Output the [x, y] coordinate of the center of the cell containing the given text.  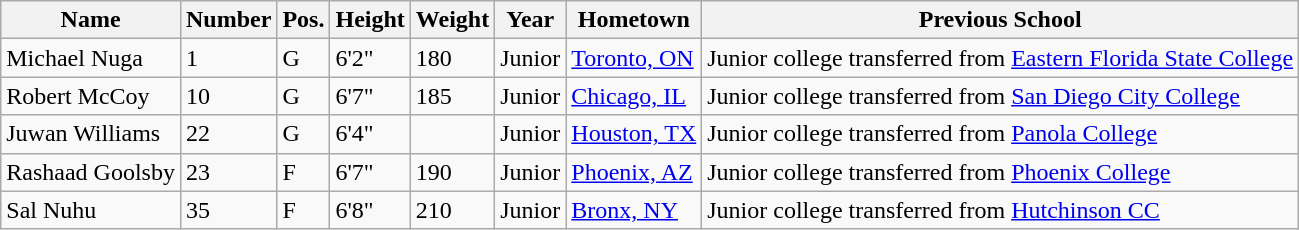
22 [228, 134]
Toronto, ON [634, 58]
35 [228, 210]
Robert McCoy [91, 96]
210 [452, 210]
Juwan Williams [91, 134]
Previous School [1000, 20]
Chicago, IL [634, 96]
Name [91, 20]
Sal Nuhu [91, 210]
Number [228, 20]
Pos. [304, 20]
180 [452, 58]
Rashaad Goolsby [91, 172]
190 [452, 172]
Junior college transferred from Panola College [1000, 134]
Junior college transferred from San Diego City College [1000, 96]
Weight [452, 20]
Junior college transferred from Hutchinson CC [1000, 210]
Year [530, 20]
Junior college transferred from Phoenix College [1000, 172]
23 [228, 172]
1 [228, 58]
10 [228, 96]
Michael Nuga [91, 58]
Hometown [634, 20]
Bronx, NY [634, 210]
Houston, TX [634, 134]
6'8" [370, 210]
Phoenix, AZ [634, 172]
6'4" [370, 134]
185 [452, 96]
Height [370, 20]
Junior college transferred from Eastern Florida State College [1000, 58]
6'2" [370, 58]
